Return (x, y) of the center of cell containing provided text 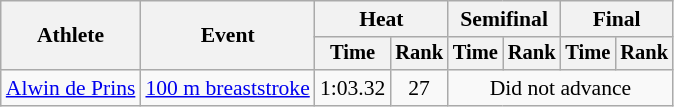
Semifinal (504, 19)
Did not advance (560, 88)
Heat (382, 19)
1:03.32 (352, 88)
Athlete (71, 36)
27 (419, 88)
Final (616, 19)
Event (227, 36)
100 m breaststroke (227, 88)
Alwin de Prins (71, 88)
